For the text-containing cell, return its midpoint in (x, y) coordinate format. 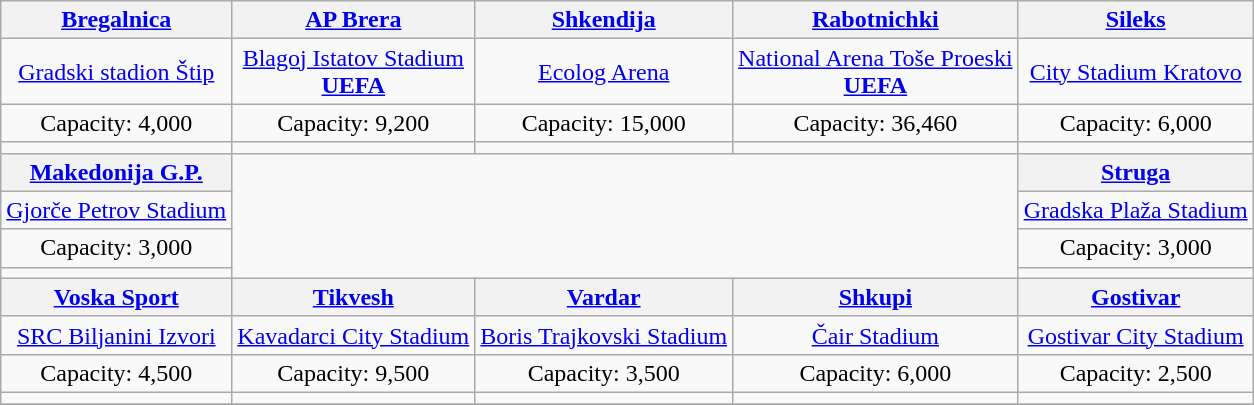
Struga (1136, 172)
Capacity: 4,500 (116, 373)
Capacity: 15,000 (604, 123)
Capacity: 9,500 (354, 373)
Shkupi (876, 297)
City Stadium Kratovo (1136, 72)
Capacity: 3,500 (604, 373)
Capacity: 36,460 (876, 123)
Capacity: 4,000 (116, 123)
Sileks (1136, 20)
Makedonija G.P. (116, 172)
Gradski stadion Štip (116, 72)
AP Brera (354, 20)
Vardar (604, 297)
Gostivar (1136, 297)
Blagoj Istatov StadiumUEFA (354, 72)
Voska Sport (116, 297)
Gjorče Petrov Stadium (116, 210)
National Arena Toše Proeski UEFA (876, 72)
Capacity: 2,500 (1136, 373)
Shkendija (604, 20)
Rabotnichki (876, 20)
Gostivar City Stadium (1136, 335)
Tikvesh (354, 297)
SRC Biljanini Izvori (116, 335)
Capacity: 9,200 (354, 123)
Ecolog Arena (604, 72)
Boris Trajkovski Stadium (604, 335)
Gradska Plaža Stadium (1136, 210)
Bregalnica (116, 20)
Kavadarci City Stadium (354, 335)
Čair Stadium (876, 335)
